Provide the (X, Y) coordinate of the cell's center where the given text is located.  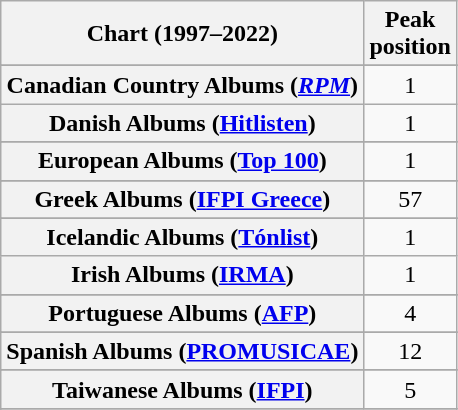
Irish Albums (IRMA) (182, 275)
Spanish Albums (PROMUSICAE) (182, 351)
Canadian Country Albums (RPM) (182, 85)
4 (410, 313)
12 (410, 351)
Taiwanese Albums (IFPI) (182, 389)
Danish Albums (Hitlisten) (182, 123)
European Albums (Top 100) (182, 161)
Chart (1997–2022) (182, 34)
57 (410, 199)
Greek Albums (IFPI Greece) (182, 199)
Peakposition (410, 34)
Portuguese Albums (AFP) (182, 313)
5 (410, 389)
Icelandic Albums (Tónlist) (182, 237)
